For the text-containing cell, return its midpoint in (X, Y) coordinate format. 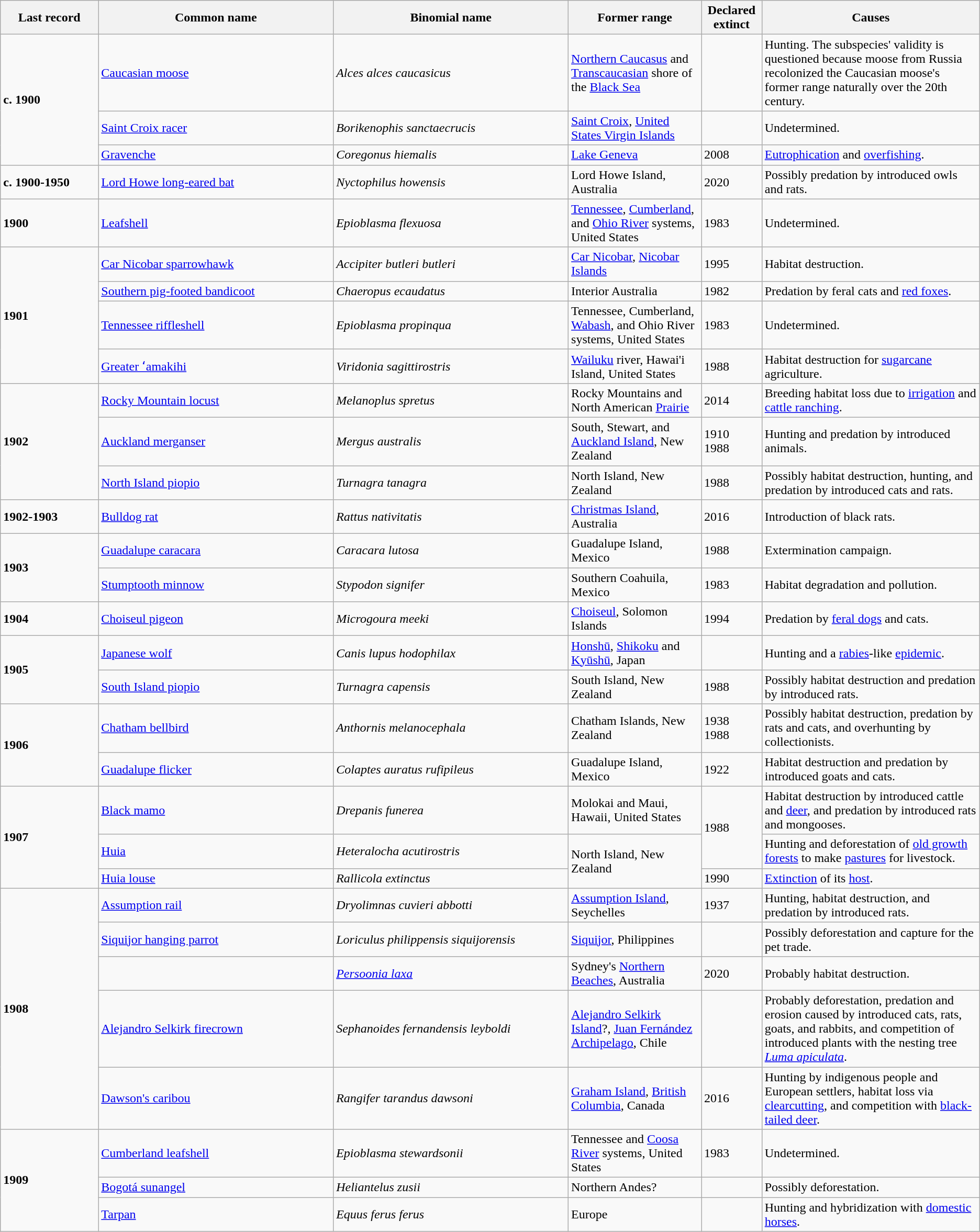
Southern Coahuila, Mexico (635, 585)
Choiseul, Solomon Islands (635, 619)
Dryolimnas cuvieri abbotti (451, 905)
Bogotá sunangel (216, 1188)
Former range (635, 18)
Europe (635, 1214)
1906 (49, 745)
Hunting, habitat destruction, and predation by introduced rats. (871, 905)
Habitat destruction by introduced cattle and deer, and predation by introduced rats and mongooses. (871, 810)
North Island piopio (216, 483)
Huia louse (216, 878)
Borikenophis sanctaecrucis (451, 128)
Honshū, Shikoku and Kyūshū, Japan (635, 653)
Siquijor hanging parrot (216, 939)
1990 (732, 878)
South Island, New Zealand (635, 687)
Leafshell (216, 223)
Loriculus philippensis siquijorensis (451, 939)
Northern Caucasus and Transcaucasian shore of the Black Sea (635, 73)
Hunting by indigenous people and European settlers, habitat loss via clearcutting, and competition with black-tailed deer. (871, 1098)
Siquijor, Philippines (635, 939)
Assumption Island, Seychelles (635, 905)
Possibly habitat destruction, predation by rats and cats, and overhunting by collectionists. (871, 728)
Alces alces caucasicus (451, 73)
Guadalupe flicker (216, 769)
Heteralocha acutirostris (451, 851)
Tennessee, Cumberland, Wabash, and Ohio River systems, United States (635, 325)
Tarpan (216, 1214)
1902-1903 (49, 517)
Canis lupus hodophilax (451, 653)
1982 (732, 291)
Car Nicobar sparrowhawk (216, 264)
Lord Howe Island, Australia (635, 182)
Predation by feral dogs and cats. (871, 619)
Lake Geneva (635, 155)
South Island piopio (216, 687)
1908 (49, 1009)
Bulldog rat (216, 517)
Extermination campaign. (871, 551)
Northern Andes? (635, 1188)
c. 1900-1950 (49, 182)
Gravenche (216, 155)
Turnagra tanagra (451, 483)
Epioblasma stewardsonii (451, 1153)
Chatham Islands, New Zealand (635, 728)
Lord Howe long-eared bat (216, 182)
Alejandro Selkirk firecrown (216, 1028)
Interior Australia (635, 291)
Anthornis melanocephala (451, 728)
Tennessee, Cumberland, and Ohio River systems, United States (635, 223)
Habitat degradation and pollution. (871, 585)
Chatham bellbird (216, 728)
Mergus australis (451, 441)
Melanoplus spretus (451, 400)
Japanese wolf (216, 653)
1909 (49, 1181)
Introduction of black rats. (871, 517)
1905 (49, 670)
c. 1900 (49, 99)
1922 (732, 769)
Declared extinct (732, 18)
Huia (216, 851)
Southern pig-footed bandicoot (216, 291)
Eutrophication and overfishing. (871, 155)
Rangifer tarandus dawsoni (451, 1098)
Auckland merganser (216, 441)
Drepanis funerea (451, 810)
Rocky Mountain locust (216, 400)
Tennessee and Coosa River systems, United States (635, 1153)
19101988 (732, 441)
Hunting and hybridization with domestic horses. (871, 1214)
Heliantelus zusii (451, 1188)
2014 (732, 400)
Accipiter butleri butleri (451, 264)
Possibly habitat destruction and predation by introduced rats. (871, 687)
Rattus nativitatis (451, 517)
1900 (49, 223)
Persoonia laxa (451, 973)
Tennessee riffleshell (216, 325)
1937 (732, 905)
Christmas Island, Australia (635, 517)
Hunting and a rabies-like epidemic. (871, 653)
Stypodon signifer (451, 585)
Microgoura meeki (451, 619)
Causes (871, 18)
Extinction of its host. (871, 878)
1904 (49, 619)
19381988 (732, 728)
Greater ʻamakihi (216, 366)
Nyctophilus howensis (451, 182)
Cumberland leafshell (216, 1153)
Saint Croix, United States Virgin Islands (635, 128)
Rocky Mountains and North American Prairie (635, 400)
1994 (732, 619)
Hunting and predation by introduced animals. (871, 441)
Habitat destruction and predation by introduced goats and cats. (871, 769)
Graham Island, British Columbia, Canada (635, 1098)
Dawson's caribou (216, 1098)
Sydney's Northern Beaches, Australia (635, 973)
1901 (49, 315)
Caucasian moose (216, 73)
Saint Croix racer (216, 128)
Binomial name (451, 18)
Viridonia sagittirostris (451, 366)
Alejandro Selkirk Island?, Juan Fernández Archipelago, Chile (635, 1028)
1907 (49, 837)
Common name (216, 18)
Car Nicobar, Nicobar Islands (635, 264)
Molokai and Maui, Hawaii, United States (635, 810)
Guadalupe caracara (216, 551)
Last record (49, 18)
1903 (49, 568)
Equus ferus ferus (451, 1214)
Black mamo (216, 810)
Habitat destruction. (871, 264)
Stumptooth minnow (216, 585)
Colaptes auratus rufipileus (451, 769)
Probably habitat destruction. (871, 973)
Caracara lutosa (451, 551)
Chaeropus ecaudatus (451, 291)
Choiseul pigeon (216, 619)
Sephanoides fernandensis leyboldi (451, 1028)
2008 (732, 155)
Epioblasma propinqua (451, 325)
Assumption rail (216, 905)
1902 (49, 441)
Breeding habitat loss due to irrigation and cattle ranching. (871, 400)
Possibly deforestation and capture for the pet trade. (871, 939)
Rallicola extinctus (451, 878)
1995 (732, 264)
Predation by feral cats and red foxes. (871, 291)
Epioblasma flexuosa (451, 223)
Habitat destruction for sugarcane agriculture. (871, 366)
Hunting and deforestation of old growth forests to make pastures for livestock. (871, 851)
Possibly deforestation. (871, 1188)
Possibly predation by introduced owls and rats. (871, 182)
Possibly habitat destruction, hunting, and predation by introduced cats and rats. (871, 483)
Coregonus hiemalis (451, 155)
Wailuku river, Hawai'i Island, United States (635, 366)
Turnagra capensis (451, 687)
South, Stewart, and Auckland Island, New Zealand (635, 441)
